Determine the (x, y) coordinate at the center of the cell enclosing the given text.  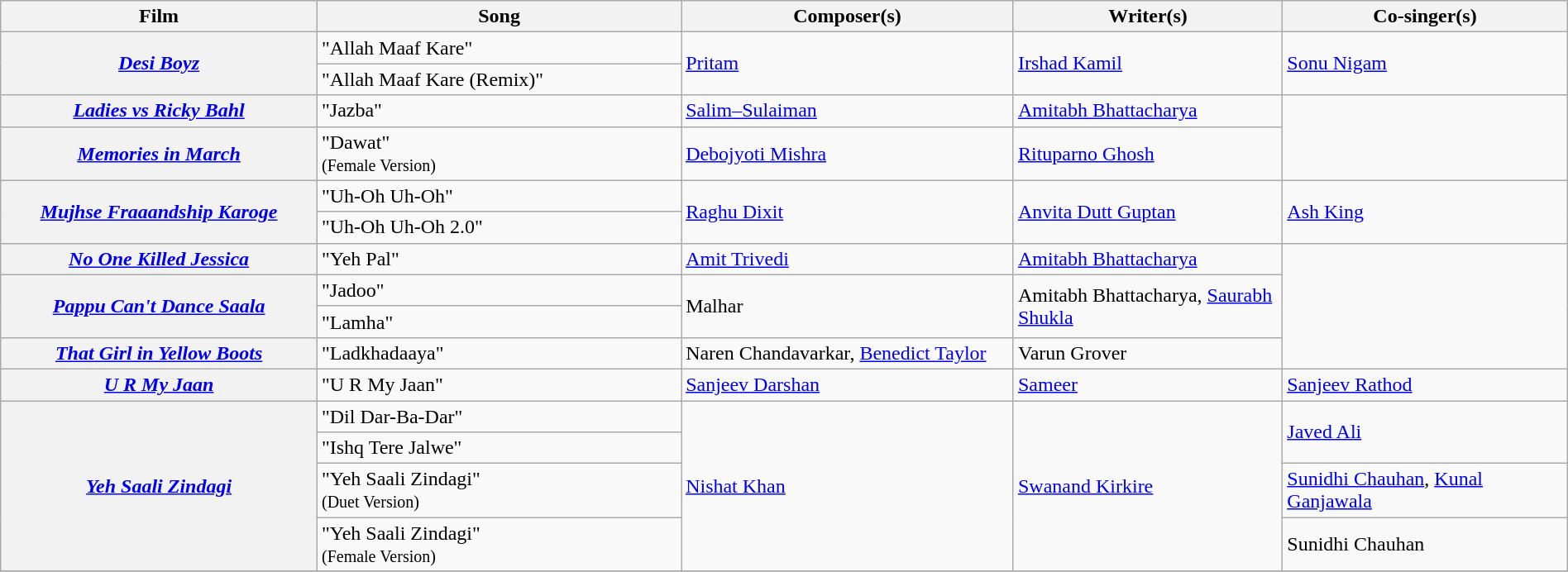
Co-singer(s) (1425, 17)
Javed Ali (1425, 431)
Film (159, 17)
"Allah Maaf Kare" (499, 48)
Malhar (848, 306)
"Yeh Saali Zindagi"(Duet Version) (499, 491)
Varun Grover (1148, 353)
Anvita Dutt Guptan (1148, 212)
U R My Jaan (159, 384)
Sameer (1148, 384)
That Girl in Yellow Boots (159, 353)
Writer(s) (1148, 17)
Yeh Saali Zindagi (159, 485)
Naren Chandavarkar, Benedict Taylor (848, 353)
Sunidhi Chauhan (1425, 544)
Composer(s) (848, 17)
Song (499, 17)
Memories in March (159, 154)
"Uh-Oh Uh-Oh 2.0" (499, 227)
"Lamha" (499, 322)
Sanjeev Rathod (1425, 384)
Nishat Khan (848, 485)
"Dil Dar-Ba-Dar" (499, 416)
Amitabh Bhattacharya, Saurabh Shukla (1148, 306)
Raghu Dixit (848, 212)
Pritam (848, 64)
"Jazba" (499, 111)
"Ladkhadaaya" (499, 353)
No One Killed Jessica (159, 259)
"U R My Jaan" (499, 384)
Sanjeev Darshan (848, 384)
"Uh-Oh Uh-Oh" (499, 196)
Ash King (1425, 212)
"Jadoo" (499, 290)
Irshad Kamil (1148, 64)
"Ishq Tere Jalwe" (499, 448)
Swanand Kirkire (1148, 485)
Ladies vs Ricky Bahl (159, 111)
"Yeh Saali Zindagi"(Female Version) (499, 544)
Sunidhi Chauhan, Kunal Ganjawala (1425, 491)
"Yeh Pal" (499, 259)
"Dawat"(Female Version) (499, 154)
Sonu Nigam (1425, 64)
Mujhse Fraaandship Karoge (159, 212)
Debojyoti Mishra (848, 154)
Salim–Sulaiman (848, 111)
Desi Boyz (159, 64)
"Allah Maaf Kare (Remix)" (499, 79)
Amit Trivedi (848, 259)
Rituparno Ghosh (1148, 154)
Pappu Can't Dance Saala (159, 306)
